Pinpoint the cell where the given text exists, returning its (X, Y) midpoint coordinate. 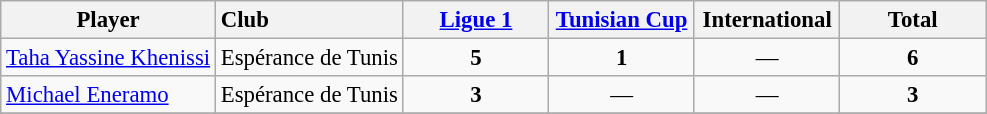
Taha Yassine Khenissi (108, 58)
6 (913, 58)
Ligue 1 (476, 20)
1 (622, 58)
Player (108, 20)
Total (913, 20)
Michael Eneramo (108, 95)
International (767, 20)
Tunisian Cup (622, 20)
5 (476, 58)
Club (309, 20)
